Search for the cell housing the specified text and yield its (X, Y) center coordinate. 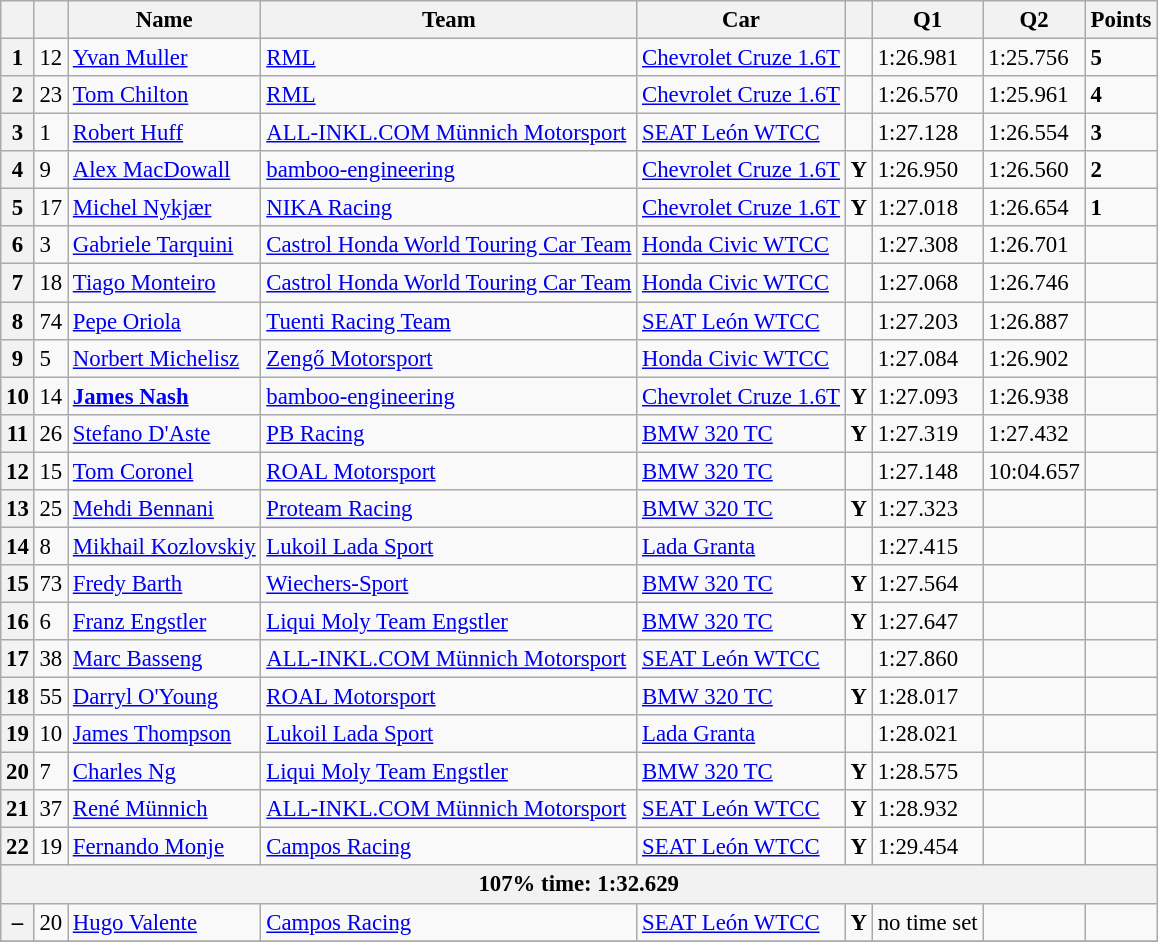
Q1 (928, 20)
Wiechers-Sport (449, 584)
Norbert Michelisz (164, 358)
1:27.018 (928, 208)
1:26.938 (1034, 396)
1:26.887 (1034, 321)
James Nash (164, 396)
Tom Coronel (164, 471)
Yvan Muller (164, 58)
1:26.560 (1034, 170)
1:26.746 (1034, 283)
1:27.319 (928, 433)
1:29.454 (928, 847)
1:25.961 (1034, 95)
1:26.554 (1034, 133)
1:25.756 (1034, 58)
1:26.701 (1034, 245)
1:27.084 (928, 358)
1:27.647 (928, 621)
Tom Chilton (164, 95)
10:04.657 (1034, 471)
1:27.860 (928, 659)
1:26.981 (928, 58)
1:27.128 (928, 133)
1:27.432 (1034, 433)
73 (50, 584)
107% time: 1:32.629 (579, 885)
Charles Ng (164, 772)
Tuenti Racing Team (449, 321)
Team (449, 20)
Q2 (1034, 20)
Pepe Oriola (164, 321)
1:27.323 (928, 509)
Alex MacDowall (164, 170)
Franz Engstler (164, 621)
Marc Basseng (164, 659)
René Münnich (164, 809)
1:27.415 (928, 546)
55 (50, 697)
23 (50, 95)
26 (50, 433)
Car (742, 20)
1:28.575 (928, 772)
1:28.932 (928, 809)
Michel Nykjær (164, 208)
1:26.654 (1034, 208)
– (18, 922)
16 (18, 621)
1:27.203 (928, 321)
James Thompson (164, 734)
Zengő Motorsport (449, 358)
37 (50, 809)
1:27.564 (928, 584)
Mikhail Kozlovskiy (164, 546)
Darryl O'Young (164, 697)
74 (50, 321)
Gabriele Tarquini (164, 245)
21 (18, 809)
Proteam Racing (449, 509)
Tiago Monteiro (164, 283)
NIKA Racing (449, 208)
1:26.950 (928, 170)
Fredy Barth (164, 584)
Name (164, 20)
Robert Huff (164, 133)
1:26.902 (1034, 358)
1:27.308 (928, 245)
22 (18, 847)
1:27.093 (928, 396)
1:26.570 (928, 95)
11 (18, 433)
13 (18, 509)
1:28.017 (928, 697)
Fernando Monje (164, 847)
1:27.068 (928, 283)
Points (1120, 20)
PB Racing (449, 433)
1:28.021 (928, 734)
Stefano D'Aste (164, 433)
Hugo Valente (164, 922)
1:27.148 (928, 471)
38 (50, 659)
Mehdi Bennani (164, 509)
25 (50, 509)
no time set (928, 922)
